Identify which cell holds the provided text, then report its (X, Y) central coordinate. 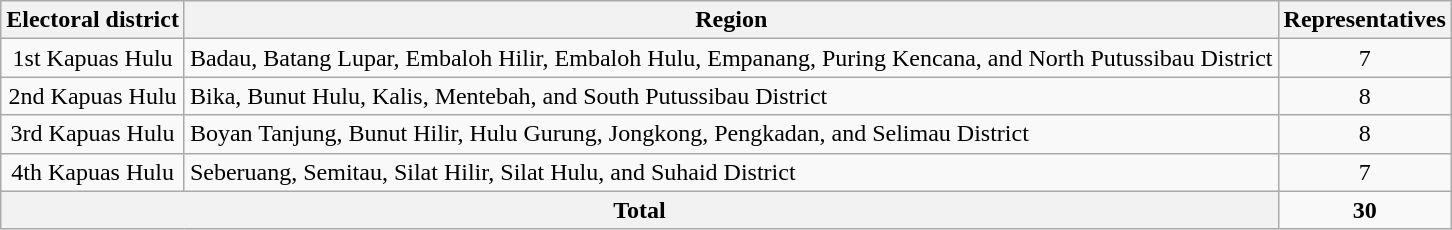
4th Kapuas Hulu (93, 172)
1st Kapuas Hulu (93, 58)
Boyan Tanjung, Bunut Hilir, Hulu Gurung, Jongkong, Pengkadan, and Selimau District (731, 134)
Electoral district (93, 20)
Badau, Batang Lupar, Embaloh Hilir, Embaloh Hulu, Empanang, Puring Kencana, and North Putussibau District (731, 58)
Representatives (1364, 20)
Bika, Bunut Hulu, Kalis, Mentebah, and South Putussibau District (731, 96)
Total (640, 210)
Seberuang, Semitau, Silat Hilir, Silat Hulu, and Suhaid District (731, 172)
Region (731, 20)
3rd Kapuas Hulu (93, 134)
30 (1364, 210)
2nd Kapuas Hulu (93, 96)
